Search for the cell housing the specified text and yield its [X, Y] center coordinate. 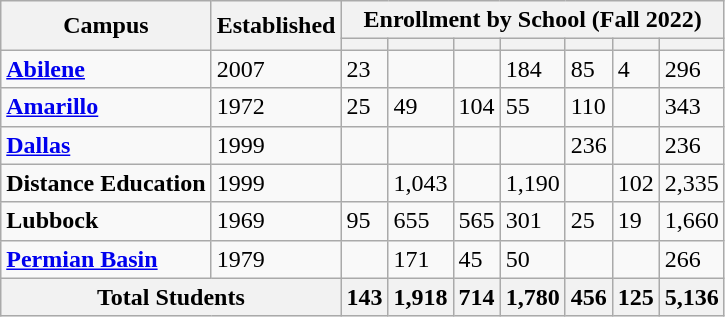
296 [692, 69]
Amarillo [106, 107]
Total Students [171, 297]
Dallas [106, 145]
23 [364, 69]
110 [588, 107]
266 [692, 259]
95 [364, 221]
85 [588, 69]
1,190 [532, 183]
143 [364, 297]
1,043 [420, 183]
Enrollment by School (Fall 2022) [532, 20]
565 [476, 221]
1,660 [692, 221]
1979 [276, 259]
2,335 [692, 183]
2007 [276, 69]
1,780 [532, 297]
45 [476, 259]
4 [636, 69]
Campus [106, 26]
Distance Education [106, 183]
49 [420, 107]
184 [532, 69]
5,136 [692, 297]
655 [420, 221]
102 [636, 183]
55 [532, 107]
714 [476, 297]
Established [276, 26]
301 [532, 221]
1,918 [420, 297]
19 [636, 221]
171 [420, 259]
Abilene [106, 69]
125 [636, 297]
50 [532, 259]
343 [692, 107]
456 [588, 297]
104 [476, 107]
1972 [276, 107]
Lubbock [106, 221]
Permian Basin [106, 259]
1969 [276, 221]
